Return the (x, y) coordinate for the center point of the cell that contains the specified text.  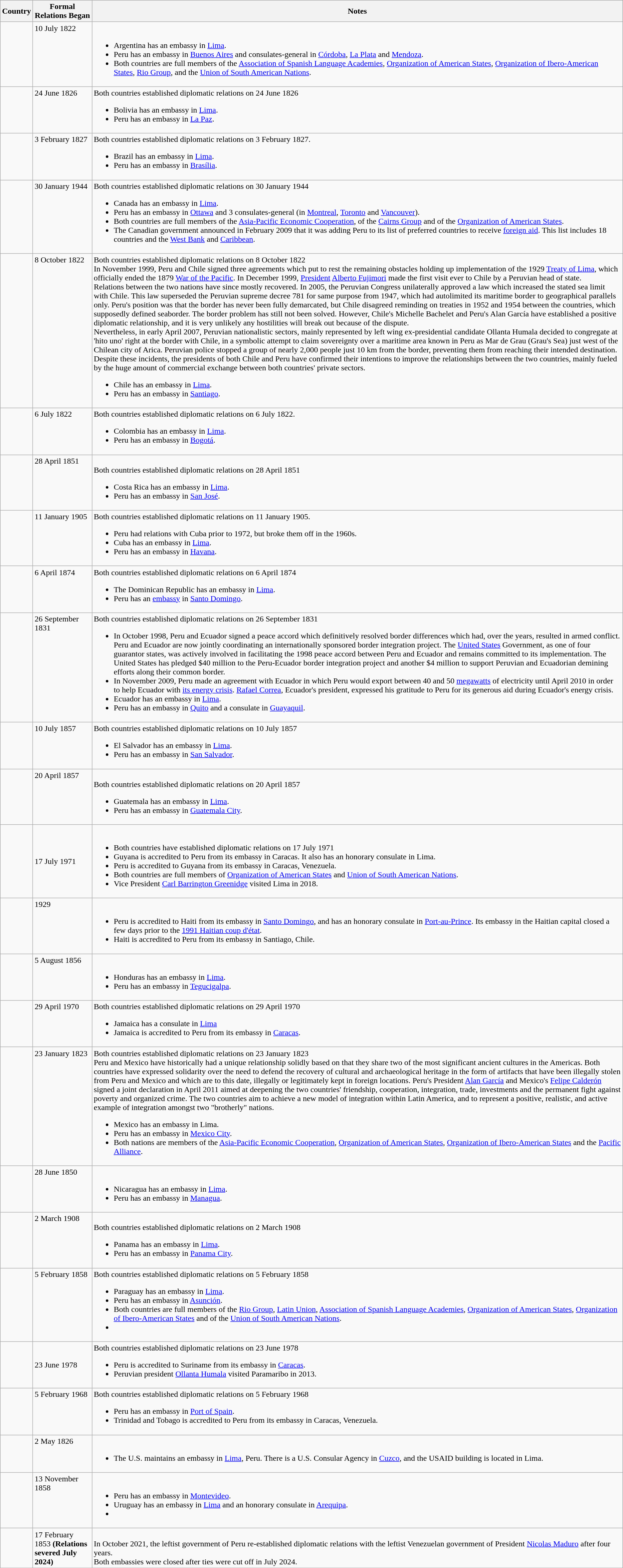
Both countries established diplomatic relations on 6 July 1822.Colombia has an embassy in Lima.Peru has an embassy in Bogotá. (357, 431)
2 May 1826 (62, 1453)
26 September 1831 (62, 667)
6 July 1822 (62, 431)
Peru has an embassy in Montevideo.Uruguay has an embassy in Lima and an honorary consulate in Arequipa. (357, 1500)
Both countries established diplomatic relations on 24 June 1826Bolivia has an embassy in Lima.Peru has an embassy in La Paz. (357, 110)
24 June 1826 (62, 110)
28 June 1850 (62, 1189)
10 July 1822 (62, 54)
5 February 1968 (62, 1411)
The U.S. maintains an embassy in Lima, Peru. There is a U.S. Consular Agency in Cuzco, and the USAID building is located in Lima. (357, 1453)
5 February 1858 (62, 1305)
1929 (62, 926)
30 January 1944 (62, 216)
Both countries established diplomatic relations on 28 April 1851Costa Rica has an embassy in Lima.Peru has an embassy in San José. (357, 482)
Country (17, 11)
29 April 1970 (62, 1024)
Both countries established diplomatic relations on 2 March 1908Panama has an embassy in Lima.Peru has an embassy in Panama City. (357, 1240)
Both countries established diplomatic relations on 6 April 1874The Dominican Republic has an embassy in Lima.Peru has an embassy in Santo Domingo. (357, 589)
Nicaragua has an embassy in Lima.Peru has an embassy in Managua. (357, 1189)
2 March 1908 (62, 1240)
13 November 1858 (62, 1500)
20 April 1857 (62, 797)
Both countries established diplomatic relations on 3 February 1827.Brazil has an embassy in Lima.Peru has an embassy in Brasília. (357, 157)
23 January 1823 (62, 1106)
11 January 1905 (62, 538)
28 April 1851 (62, 482)
Notes (357, 11)
Both countries established diplomatic relations on 20 April 1857Guatemala has an embassy in Lima.Peru has an embassy in Guatemala City. (357, 797)
Both countries established diplomatic relations on 10 July 1857El Salvador has an embassy in Lima.Peru has an embassy in San Salvador. (357, 745)
17 February 1853 (Relations severed July 2024) (62, 1548)
5 August 1856 (62, 977)
23 June 1978 (62, 1365)
17 July 1971 (62, 861)
Formal Relations Began (62, 11)
10 July 1857 (62, 745)
3 February 1827 (62, 157)
8 October 1822 (62, 331)
Honduras has an embassy in Lima.Peru has an embassy in Tegucigalpa. (357, 977)
6 April 1874 (62, 589)
